Provide the [x, y] coordinate of the cell's center where the given text is located.  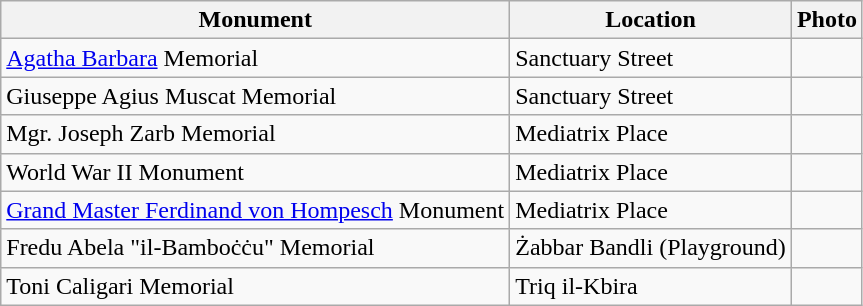
World War II Monument [256, 172]
Mgr. Joseph Zarb Memorial [256, 134]
Triq il-Kbira [651, 286]
Toni Caligari Memorial [256, 286]
Photo [826, 20]
Monument [256, 20]
Grand Master Ferdinand von Hompesch Monument [256, 210]
Giuseppe Agius Muscat Memorial [256, 96]
Fredu Abela "il-Bamboċċu" Memorial [256, 248]
Location [651, 20]
Agatha Barbara Memorial [256, 58]
Żabbar Bandli (Playground) [651, 248]
